Pinpoint the cell where the given text exists, returning its (x, y) midpoint coordinate. 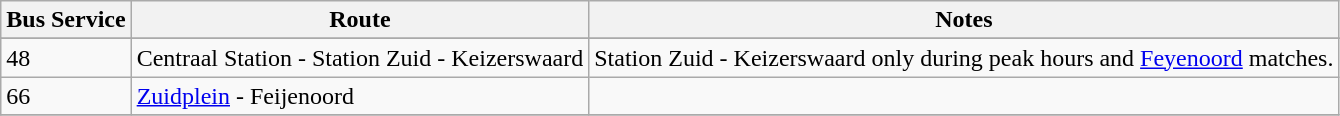
Station Zuid - Keizerswaard only during peak hours and Feyenoord matches. (964, 58)
48 (66, 58)
Zuidplein - Feijenoord (360, 96)
Centraal Station - Station Zuid - Keizerswaard (360, 58)
66 (66, 96)
Route (360, 20)
Notes (964, 20)
Bus Service (66, 20)
